Return [X, Y] of the center of cell containing provided text 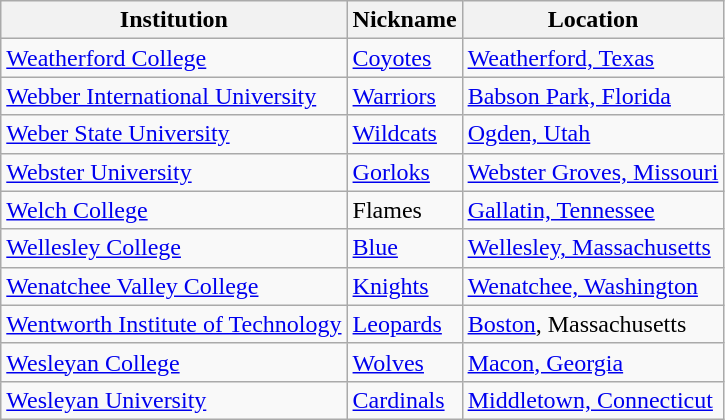
Wenatchee Valley College [174, 286]
Wildcats [404, 134]
Leopards [404, 324]
Ogden, Utah [593, 134]
Middletown, Connecticut [593, 400]
Wolves [404, 362]
Webber International University [174, 96]
Welch College [174, 210]
Wentworth Institute of Technology [174, 324]
Webster University [174, 172]
Gorloks [404, 172]
Nickname [404, 20]
Weatherford, Texas [593, 58]
Blue [404, 248]
Cardinals [404, 400]
Babson Park, Florida [593, 96]
Location [593, 20]
Wellesley, Massachusetts [593, 248]
Coyotes [404, 58]
Knights [404, 286]
Wellesley College [174, 248]
Webster Groves, Missouri [593, 172]
Macon, Georgia [593, 362]
Institution [174, 20]
Wesleyan University [174, 400]
Flames [404, 210]
Wesleyan College [174, 362]
Gallatin, Tennessee [593, 210]
Warriors [404, 96]
Weatherford College [174, 58]
Weber State University [174, 134]
Wenatchee, Washington [593, 286]
Boston, Massachusetts [593, 324]
